Return the [x, y] coordinate for the center point of the cell that contains the specified text.  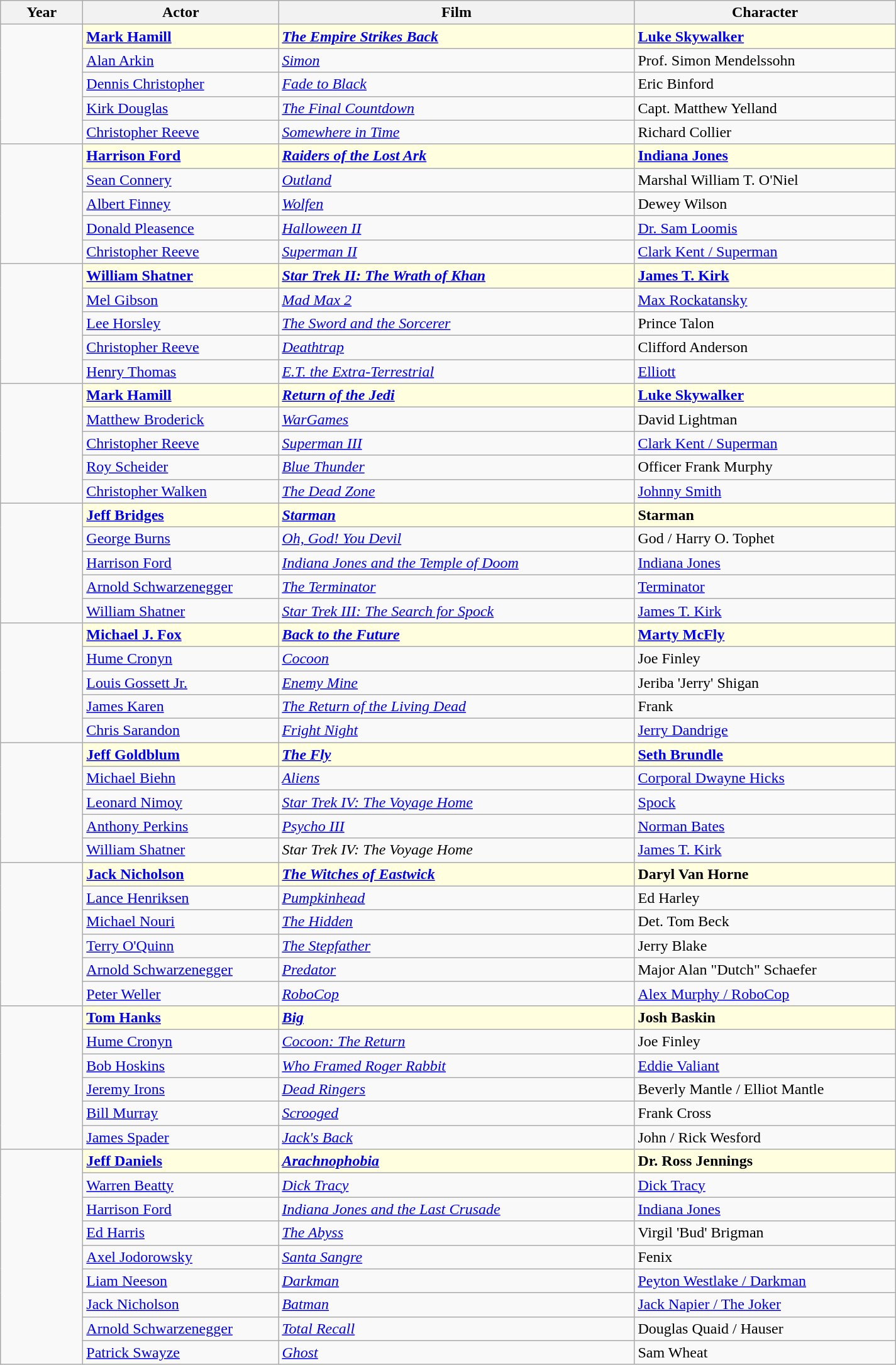
Terry O'Quinn [181, 946]
The Stepfather [456, 946]
Axel Jodorowsky [181, 1257]
Sam Wheat [765, 1352]
Prof. Simon Mendelssohn [765, 60]
Warren Beatty [181, 1185]
Elliott [765, 372]
Jeriba 'Jerry' Shigan [765, 682]
Marshal William T. O'Niel [765, 180]
Batman [456, 1305]
Daryl Van Horne [765, 874]
Tom Hanks [181, 1017]
Jack Napier / The Joker [765, 1305]
Film [456, 13]
WarGames [456, 419]
Return of the Jedi [456, 395]
RoboCop [456, 993]
Predator [456, 970]
Santa Sangre [456, 1257]
Donald Pleasence [181, 228]
The Return of the Living Dead [456, 707]
Clifford Anderson [765, 348]
Henry Thomas [181, 372]
Aliens [456, 778]
John / Rick Wesford [765, 1137]
Albert Finney [181, 204]
Simon [456, 60]
Prince Talon [765, 324]
Big [456, 1017]
Richard Collier [765, 132]
E.T. the Extra-Terrestrial [456, 372]
The Witches of Eastwick [456, 874]
Bob Hoskins [181, 1066]
Peter Weller [181, 993]
Mel Gibson [181, 300]
Marty McFly [765, 634]
James Karen [181, 707]
The Terminator [456, 587]
Indiana Jones and the Temple of Doom [456, 563]
Josh Baskin [765, 1017]
Roy Scheider [181, 467]
The Empire Strikes Back [456, 36]
The Dead Zone [456, 491]
Jeremy Irons [181, 1090]
Sean Connery [181, 180]
Dennis Christopher [181, 84]
The Fly [456, 754]
Ghost [456, 1352]
Douglas Quaid / Hauser [765, 1329]
Somewhere in Time [456, 132]
Eddie Valiant [765, 1066]
Max Rockatansky [765, 300]
Lee Horsley [181, 324]
Matthew Broderick [181, 419]
Darkman [456, 1281]
Deathtrap [456, 348]
Seth Brundle [765, 754]
George Burns [181, 539]
Mad Max 2 [456, 300]
Raiders of the Lost Ark [456, 156]
Wolfen [456, 204]
Actor [181, 13]
Terminator [765, 587]
Norman Bates [765, 826]
Ed Harley [765, 898]
Cocoon: The Return [456, 1041]
Dewey Wilson [765, 204]
Psycho III [456, 826]
Major Alan "Dutch" Schaefer [765, 970]
Michael Biehn [181, 778]
Louis Gossett Jr. [181, 682]
Michael J. Fox [181, 634]
Det. Tom Beck [765, 922]
Arachnophobia [456, 1161]
Blue Thunder [456, 467]
Fenix [765, 1257]
Star Trek II: The Wrath of Khan [456, 275]
David Lightman [765, 419]
Lance Henriksen [181, 898]
The Abyss [456, 1233]
Superman II [456, 251]
The Final Countdown [456, 108]
God / Harry O. Tophet [765, 539]
Pumpkinhead [456, 898]
Character [765, 13]
Virgil 'Bud' Brigman [765, 1233]
Halloween II [456, 228]
Bill Murray [181, 1114]
Indiana Jones and the Last Crusade [456, 1209]
Corporal Dwayne Hicks [765, 778]
Cocoon [456, 658]
Eric Binford [765, 84]
The Hidden [456, 922]
Dr. Ross Jennings [765, 1161]
Year [41, 13]
Dead Ringers [456, 1090]
Officer Frank Murphy [765, 467]
Enemy Mine [456, 682]
Jeff Goldblum [181, 754]
Capt. Matthew Yelland [765, 108]
Oh, God! You Devil [456, 539]
Jeff Daniels [181, 1161]
Frank Cross [765, 1114]
Jack's Back [456, 1137]
Jeff Bridges [181, 515]
Superman III [456, 443]
Beverly Mantle / Elliot Mantle [765, 1090]
Frank [765, 707]
Spock [765, 802]
Who Framed Roger Rabbit [456, 1066]
Total Recall [456, 1329]
Jerry Dandrige [765, 731]
Liam Neeson [181, 1281]
Chris Sarandon [181, 731]
The Sword and the Sorcerer [456, 324]
Alan Arkin [181, 60]
Alex Murphy / RoboCop [765, 993]
Star Trek III: The Search for Spock [456, 611]
Jerry Blake [765, 946]
Ed Harris [181, 1233]
Johnny Smith [765, 491]
Scrooged [456, 1114]
Peyton Westlake / Darkman [765, 1281]
James Spader [181, 1137]
Fright Night [456, 731]
Fade to Black [456, 84]
Kirk Douglas [181, 108]
Back to the Future [456, 634]
Christopher Walken [181, 491]
Patrick Swayze [181, 1352]
Michael Nouri [181, 922]
Anthony Perkins [181, 826]
Dr. Sam Loomis [765, 228]
Leonard Nimoy [181, 802]
Outland [456, 180]
